Return (X, Y) of the center of cell containing provided text 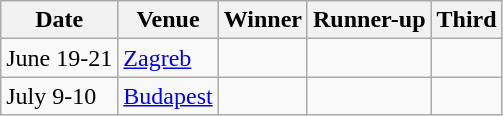
Winner (262, 20)
Third (466, 20)
Zagreb (168, 58)
Budapest (168, 96)
July 9-10 (60, 96)
Venue (168, 20)
Runner-up (369, 20)
Date (60, 20)
June 19-21 (60, 58)
